Capture the cell that displays the provided text and extract its [X, Y] central coordinate. 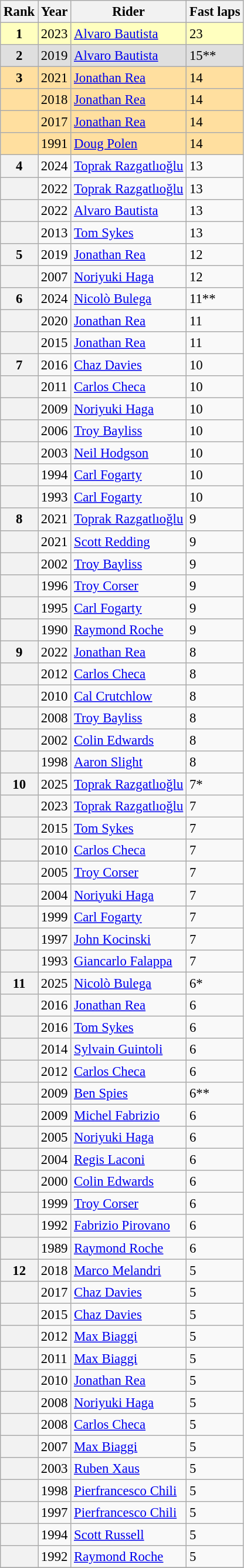
2000 [55, 1182]
Scott Redding [129, 541]
Fast laps [215, 12]
Cal Crutchlow [129, 696]
Michel Fabrizio [129, 1116]
Doug Polen [129, 144]
Year [55, 12]
2 [19, 56]
2014 [55, 1049]
23 [215, 34]
Ruben Xaus [129, 1469]
1991 [55, 144]
Ben Spies [129, 1093]
1990 [55, 630]
1995 [55, 608]
3 [19, 78]
Rank [19, 12]
Neil Hodgson [129, 453]
Scott Russell [129, 1535]
Giancarlo Falappa [129, 961]
2013 [55, 233]
7* [215, 785]
Sylvain Guintoli [129, 1049]
2006 [55, 431]
Regis Laconi [129, 1160]
11** [215, 299]
1 [19, 34]
15** [215, 56]
6* [215, 983]
Fabrizio Pirovano [129, 1226]
Marco Melandri [129, 1270]
4 [19, 166]
John Kocinski [129, 939]
1996 [55, 586]
Aaron Slight [129, 762]
2020 [55, 321]
Rider [129, 12]
1989 [55, 1248]
6** [215, 1093]
